Search for the cell housing the specified text and yield its [X, Y] center coordinate. 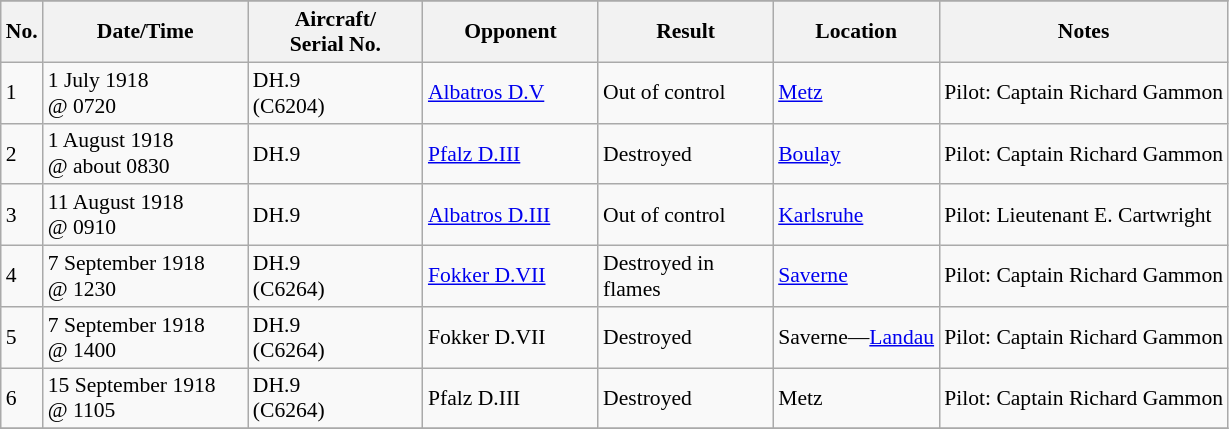
Saverne [856, 276]
Karlsruhe [856, 216]
Aircraft/Serial No. [336, 32]
Boulay [856, 154]
Pilot: Lieutenant E. Cartwright [1084, 216]
Albatros D.V [510, 92]
No. [22, 32]
15 September 1918@ 1105 [146, 398]
DH.9(C6204) [336, 92]
1 July 1918@ 0720 [146, 92]
6 [22, 398]
Notes [1084, 32]
11 August 1918@ 0910 [146, 216]
Albatros D.III [510, 216]
4 [22, 276]
7 September 1918@ 1400 [146, 338]
3 [22, 216]
1 August 1918@ about 0830 [146, 154]
7 September 1918@ 1230 [146, 276]
Result [686, 32]
5 [22, 338]
Saverne—Landau [856, 338]
Date/Time [146, 32]
2 [22, 154]
1 [22, 92]
Destroyed in flames [686, 276]
Location [856, 32]
Opponent [510, 32]
